Return (x, y) of the center of cell containing provided text 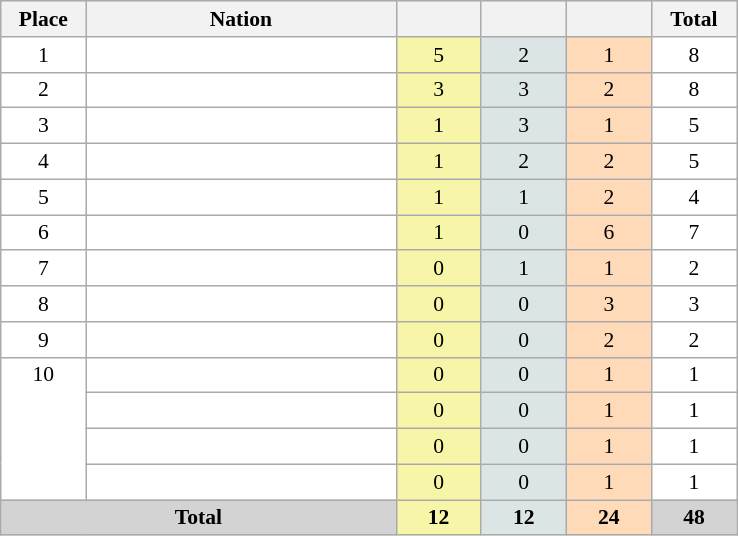
Place (44, 19)
Nation (241, 19)
10 (44, 428)
9 (44, 340)
48 (694, 518)
24 (608, 518)
